Extract the [X, Y] coordinate from the center of the cell holding the provided text.  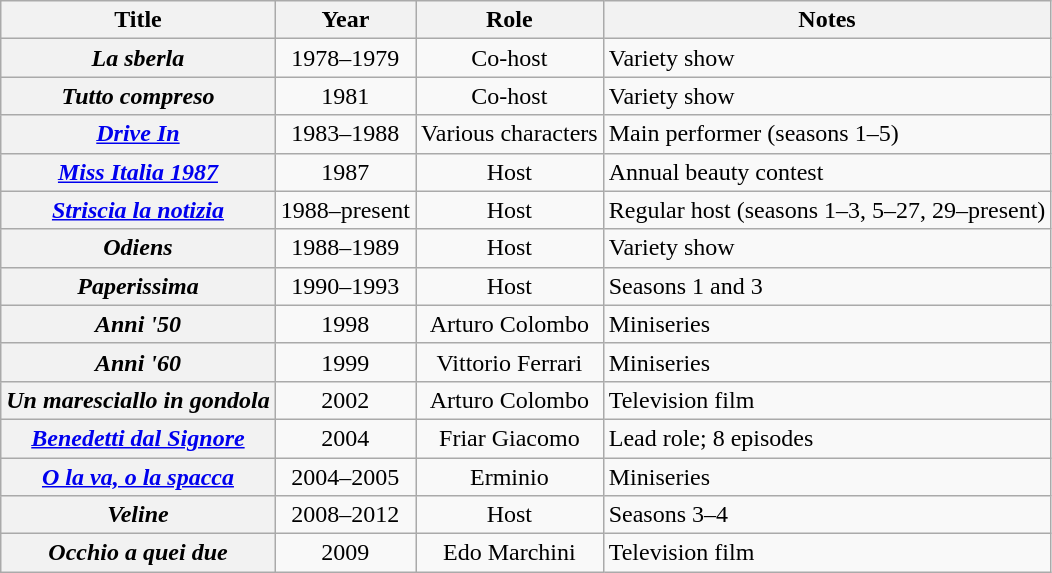
Main performer (seasons 1–5) [827, 134]
Title [138, 20]
O la va, o la spacca [138, 477]
Lead role; 8 episodes [827, 438]
Role [510, 20]
Tutto compreso [138, 96]
Paperissima [138, 286]
Drive In [138, 134]
Notes [827, 20]
2009 [345, 553]
Odiens [138, 248]
1999 [345, 362]
Miss Italia 1987 [138, 172]
2004–2005 [345, 477]
Anni '50 [138, 324]
Un maresciallo in gondola [138, 400]
1990–1993 [345, 286]
Regular host (seasons 1–3, 5–27, 29–present) [827, 210]
Year [345, 20]
1998 [345, 324]
1988–present [345, 210]
2004 [345, 438]
Striscia la notizia [138, 210]
Vittorio Ferrari [510, 362]
Various characters [510, 134]
Seasons 1 and 3 [827, 286]
Erminio [510, 477]
1978–1979 [345, 58]
Friar Giacomo [510, 438]
Anni '60 [138, 362]
2002 [345, 400]
Veline [138, 515]
1981 [345, 96]
Edo Marchini [510, 553]
2008–2012 [345, 515]
Occhio a quei due [138, 553]
1987 [345, 172]
Annual beauty contest [827, 172]
1988–1989 [345, 248]
La sberla [138, 58]
Seasons 3–4 [827, 515]
Benedetti dal Signore [138, 438]
1983–1988 [345, 134]
